Locate the cell with the specified text and output its (x, y) center coordinate. 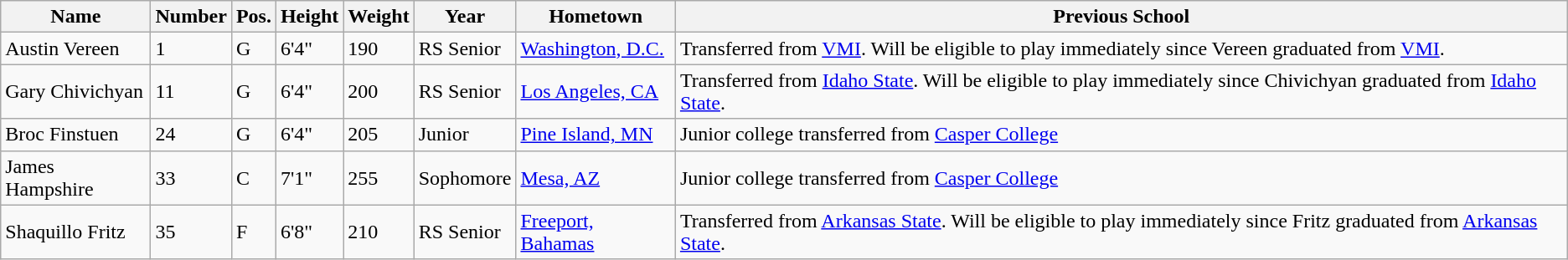
Broc Finstuen (75, 135)
Hometown (596, 17)
Washington, D.C. (596, 48)
Name (75, 17)
Height (309, 17)
35 (191, 232)
F (253, 232)
Austin Vereen (75, 48)
Previous School (1121, 17)
Gary Chivichyan (75, 92)
Transferred from Arkansas State. Will be eligible to play immediately since Fritz graduated from Arkansas State. (1121, 232)
205 (379, 135)
James Hampshire (75, 177)
1 (191, 48)
Sophomore (465, 177)
190 (379, 48)
C (253, 177)
Transferred from VMI. Will be eligible to play immediately since Vereen graduated from VMI. (1121, 48)
210 (379, 232)
Los Angeles, CA (596, 92)
Shaquillo Fritz (75, 232)
Mesa, AZ (596, 177)
33 (191, 177)
6'8" (309, 232)
200 (379, 92)
11 (191, 92)
Year (465, 17)
Transferred from Idaho State. Will be eligible to play immediately since Chivichyan graduated from Idaho State. (1121, 92)
Junior (465, 135)
Pos. (253, 17)
7'1" (309, 177)
255 (379, 177)
Number (191, 17)
Freeport, Bahamas (596, 232)
Pine Island, MN (596, 135)
Weight (379, 17)
24 (191, 135)
